Scan for the cell matching the given text and deliver its (x, y) coordinate at center. 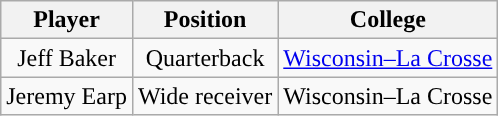
College (388, 20)
Wide receiver (204, 96)
Position (204, 20)
Quarterback (204, 58)
Jeremy Earp (67, 96)
Jeff Baker (67, 58)
Player (67, 20)
